Pinpoint the cell where the given text exists, returning its (x, y) midpoint coordinate. 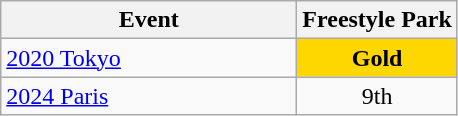
Gold (378, 58)
Freestyle Park (378, 20)
2020 Tokyo (149, 58)
2024 Paris (149, 96)
Event (149, 20)
9th (378, 96)
